Find where the given text appears and provide that cell's center as (X, Y) coordinate. 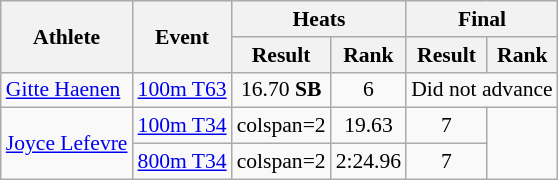
2:24.96 (368, 162)
Joyce Lefevre (67, 144)
Did not advance (482, 90)
Athlete (67, 36)
100m T34 (182, 126)
Event (182, 36)
Gitte Haenen (67, 90)
16.70 SB (282, 90)
100m T63 (182, 90)
Final (482, 19)
6 (368, 90)
Heats (320, 19)
19.63 (368, 126)
800m T34 (182, 162)
